Identify which cell holds the provided text, then report its [X, Y] central coordinate. 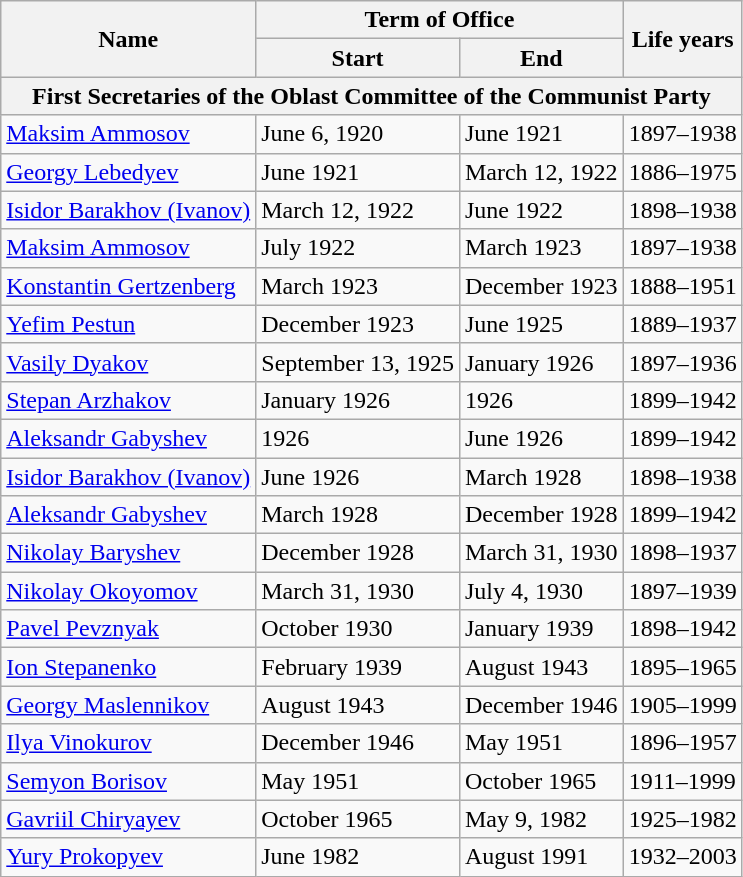
Georgy Lebedyev [128, 172]
Gavriil Chiryayev [128, 819]
July 4, 1930 [541, 591]
Georgy Maslennikov [128, 705]
September 13, 1925 [358, 362]
1897–1936 [682, 362]
February 1939 [358, 667]
1897–1939 [682, 591]
1905–1999 [682, 705]
June 1925 [541, 324]
1898–1937 [682, 553]
Name [128, 39]
June 6, 1920 [358, 134]
1895–1965 [682, 667]
1911–1999 [682, 781]
1886–1975 [682, 172]
Start [358, 58]
Yury Prokopyev [128, 857]
End [541, 58]
1898–1942 [682, 629]
Semyon Borisov [128, 781]
October 1930 [358, 629]
January 1939 [541, 629]
July 1922 [358, 248]
May 9, 1982 [541, 819]
1888–1951 [682, 286]
Ilya Vinokurov [128, 743]
Term of Office [440, 20]
1925–1982 [682, 819]
August 1991 [541, 857]
Nikolay Okoyomov [128, 591]
1889–1937 [682, 324]
Ion Stepanenko [128, 667]
1932–2003 [682, 857]
Stepan Arzhakov [128, 400]
Konstantin Gertzenberg [128, 286]
Nikolay Baryshev [128, 553]
June 1982 [358, 857]
Vasily Dyakov [128, 362]
Life years [682, 39]
Pavel Pevznyak [128, 629]
Yefim Pestun [128, 324]
1896–1957 [682, 743]
First Secretaries of the Oblast Committee of the Communist Party [372, 96]
June 1922 [541, 210]
